Identify which cell holds the provided text, then report its (X, Y) central coordinate. 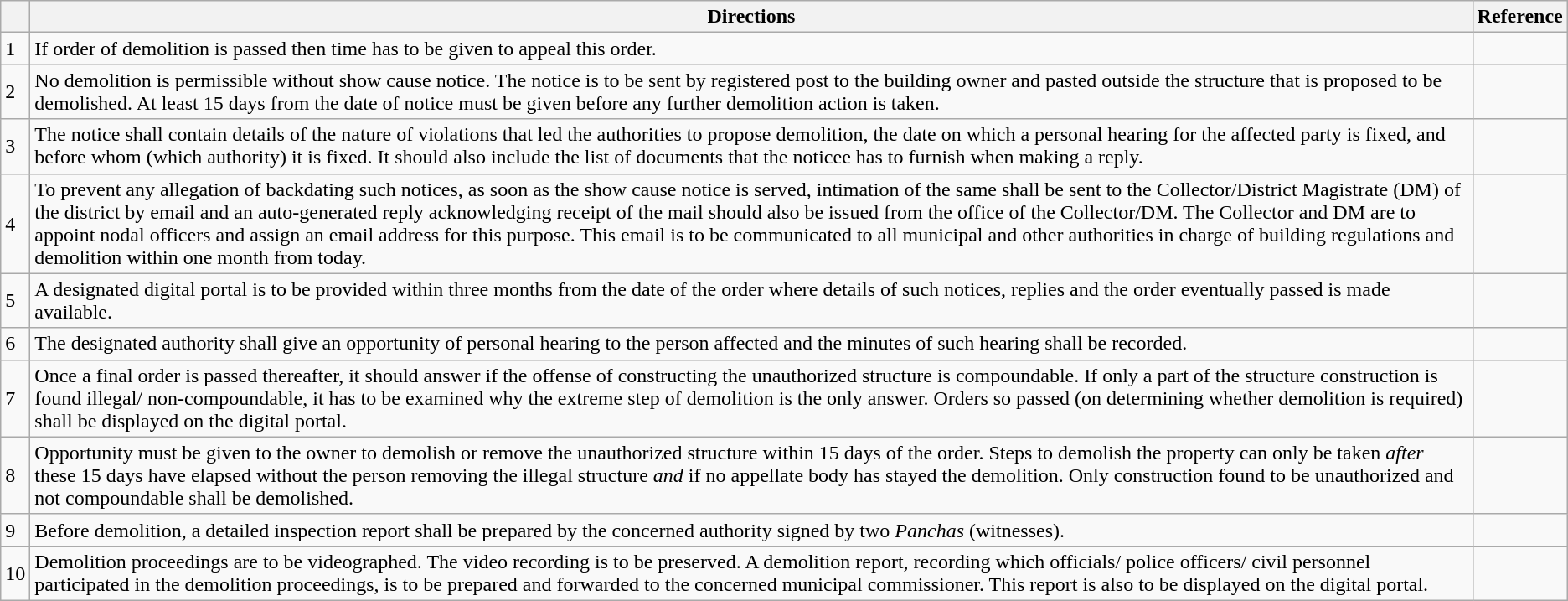
Reference (1519, 17)
9 (15, 530)
Before demolition, a detailed inspection report shall be prepared by the concerned authority signed by two Panchas (witnesses). (751, 530)
8 (15, 475)
2 (15, 92)
10 (15, 573)
7 (15, 398)
Directions (751, 17)
4 (15, 223)
5 (15, 300)
1 (15, 49)
3 (15, 146)
The designated authority shall give an opportunity of personal hearing to the person affected and the minutes of such hearing shall be recorded. (751, 344)
If order of demolition is passed then time has to be given to appeal this order. (751, 49)
6 (15, 344)
